Identify which cell holds the provided text, then report its (X, Y) central coordinate. 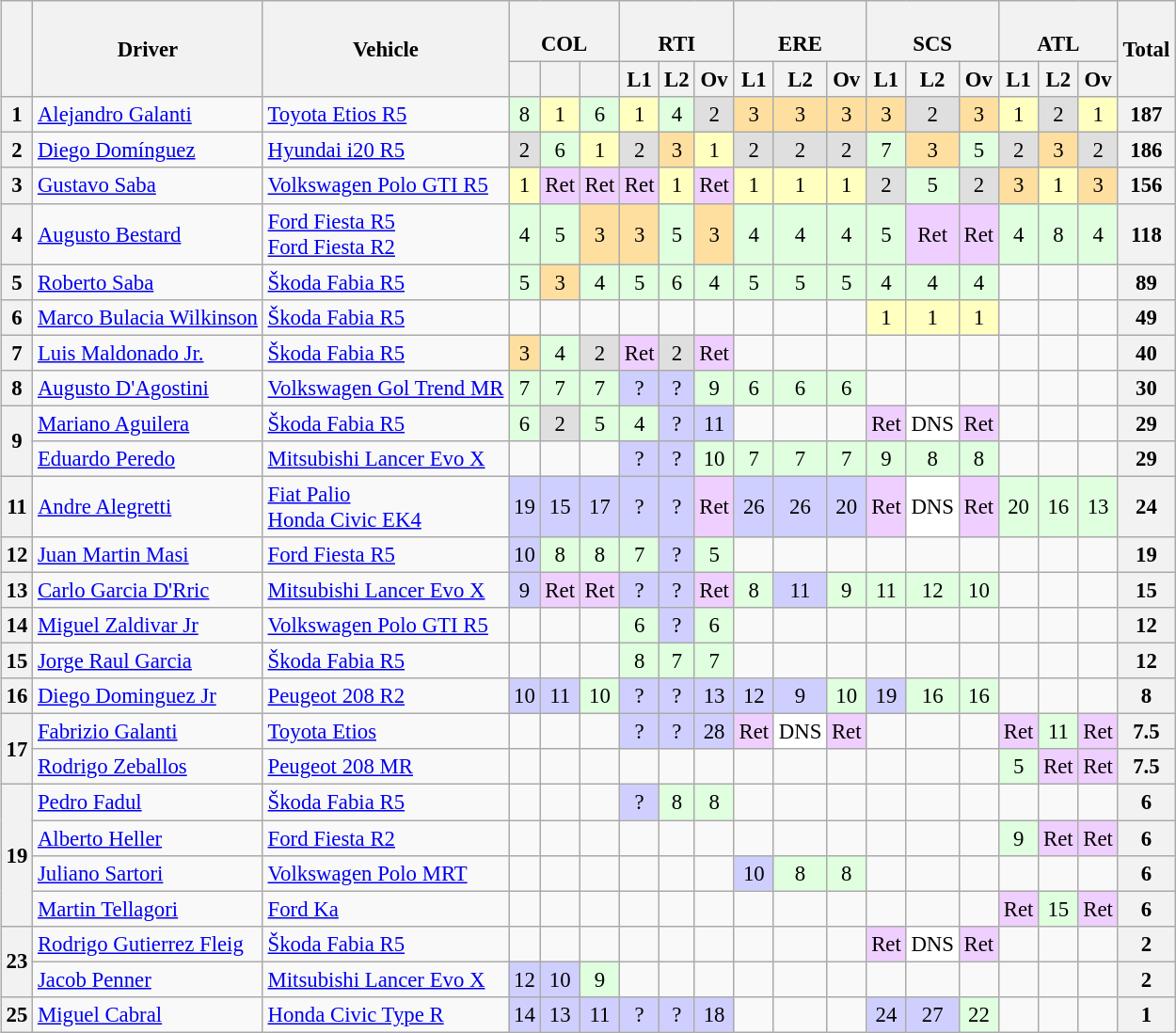
Ford Fiesta R5 Ford Fiesta R2 (386, 233)
Jorge Raul Garcia (149, 661)
Luis Maldonado Jr. (149, 353)
Alejandro Galanti (149, 115)
Augusto D'Agostini (149, 388)
Ford Fiesta R5 (386, 555)
Miguel Zaldivar Jr (149, 626)
ATL (1057, 32)
30 (1146, 388)
SCS (933, 32)
Vehicle (386, 49)
27 (932, 1014)
Juliano Sartori (149, 873)
Ford Ka (386, 909)
Fiat Palio Honda Civic EK4 (386, 506)
Total (1146, 49)
49 (1146, 317)
Augusto Bestard (149, 233)
ERE (800, 32)
Pedro Fadul (149, 803)
Toyota Etios R5 (386, 115)
Andre Alegretti (149, 506)
Volkswagen Polo MRT (386, 873)
40 (1146, 353)
Mariano Aguilera (149, 423)
18 (714, 1014)
Volkswagen Gol Trend MR (386, 388)
28 (714, 732)
89 (1146, 282)
Honda Civic Type R (386, 1014)
Alberto Heller (149, 838)
COL (564, 32)
Carlo Garcia D'Rric (149, 590)
Jacob Penner (149, 979)
25 (17, 1014)
Peugeot 208 MR (386, 767)
Peugeot 208 R2 (386, 696)
Ford Fiesta R2 (386, 838)
Eduardo Peredo (149, 459)
156 (1146, 185)
186 (1146, 151)
RTI (677, 32)
Hyundai i20 R5 (386, 151)
187 (1146, 115)
Rodrigo Zeballos (149, 767)
Toyota Etios (386, 732)
23 (17, 961)
Roberto Saba (149, 282)
Driver (149, 49)
Juan Martin Masi (149, 555)
Marco Bulacia Wilkinson (149, 317)
Martin Tellagori (149, 909)
Rodrigo Gutierrez Fleig (149, 944)
Diego Dominguez Jr (149, 696)
Diego Domínguez (149, 151)
118 (1146, 233)
Miguel Cabral (149, 1014)
Fabrizio Galanti (149, 732)
Gustavo Saba (149, 185)
22 (978, 1014)
